Detect which cell encompasses the target text, then output its [x, y] center coordinate. 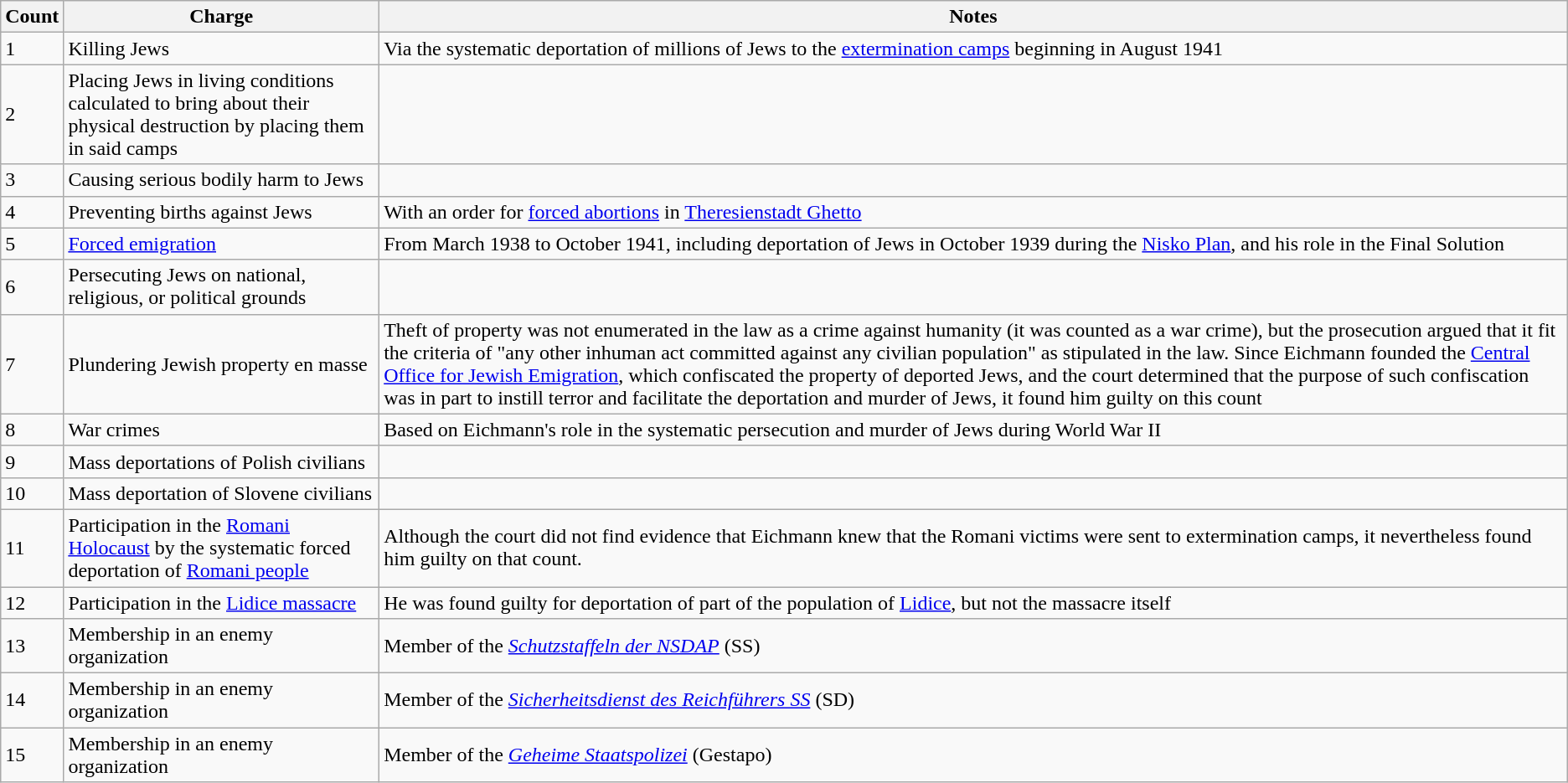
Participation in the Romani Holocaust by the systematic forced deportation of Romani people [221, 548]
Based on Eichmann's role in the systematic persecution and murder of Jews during World War II [973, 430]
Plundering Jewish property en masse [221, 363]
6 [32, 286]
Preventing births against Jews [221, 212]
5 [32, 244]
9 [32, 461]
Via the systematic deportation of millions of Jews to the extermination camps beginning in August 1941 [973, 49]
Charge [221, 17]
10 [32, 493]
With an order for forced abortions in Theresienstadt Ghetto [973, 212]
Member of the Schutzstaffeln der NSDAP (SS) [973, 646]
Mass deportations of Polish civilians [221, 461]
Member of the Sicherheitsdienst des Reichführers SS (SD) [973, 700]
Persecuting Jews on national, religious, or political grounds [221, 286]
Member of the Geheime Staatspolizei (Gestapo) [973, 755]
15 [32, 755]
Participation in the Lidice massacre [221, 602]
Notes [973, 17]
13 [32, 646]
Causing serious bodily harm to Jews [221, 180]
Mass deportation of Slovene civilians [221, 493]
3 [32, 180]
12 [32, 602]
2 [32, 114]
From March 1938 to October 1941, including deportation of Jews in October 1939 during the Nisko Plan, and his role in the Final Solution [973, 244]
Forced emigration [221, 244]
Count [32, 17]
14 [32, 700]
7 [32, 363]
1 [32, 49]
11 [32, 548]
8 [32, 430]
4 [32, 212]
He was found guilty for deportation of part of the population of Lidice, but not the massacre itself [973, 602]
Placing Jews in living conditions calculated to bring about their physical destruction by placing them in said camps [221, 114]
War crimes [221, 430]
Killing Jews [221, 49]
